Detect which cell encompasses the target text, then output its [X, Y] center coordinate. 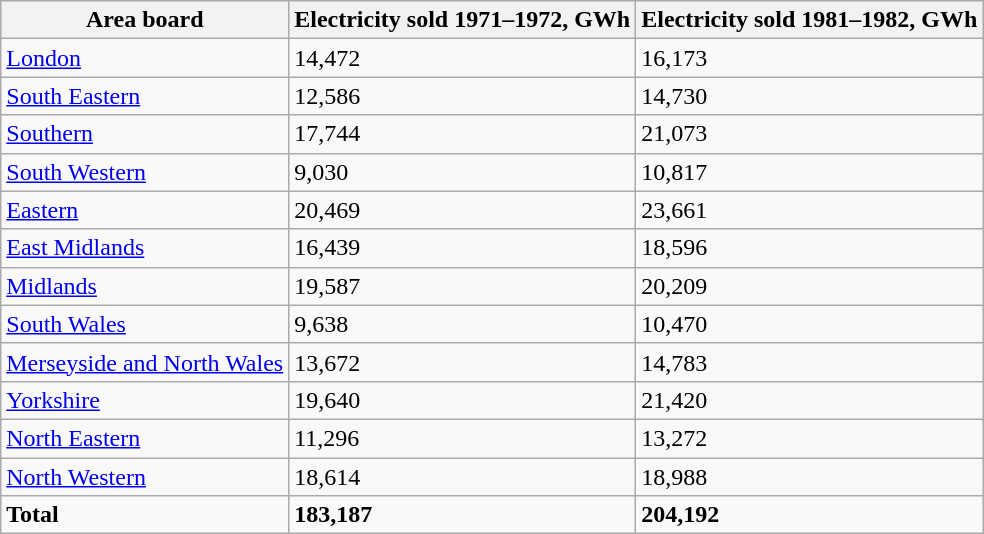
Yorkshire [145, 400]
South Wales [145, 324]
9,030 [462, 172]
Total [145, 515]
11,296 [462, 438]
Merseyside and North Wales [145, 362]
10,470 [810, 324]
East Midlands [145, 248]
North Eastern [145, 438]
20,469 [462, 210]
18,614 [462, 477]
Electricity sold 1981–1982, GWh [810, 20]
16,439 [462, 248]
19,640 [462, 400]
South Eastern [145, 96]
23,661 [810, 210]
18,988 [810, 477]
16,173 [810, 58]
21,073 [810, 134]
13,272 [810, 438]
North Western [145, 477]
10,817 [810, 172]
Area board [145, 20]
Electricity sold 1971–1972, GWh [462, 20]
21,420 [810, 400]
204,192 [810, 515]
183,187 [462, 515]
Eastern [145, 210]
South Western [145, 172]
19,587 [462, 286]
Southern [145, 134]
18,596 [810, 248]
20,209 [810, 286]
12,586 [462, 96]
14,783 [810, 362]
14,472 [462, 58]
14,730 [810, 96]
London [145, 58]
Midlands [145, 286]
9,638 [462, 324]
17,744 [462, 134]
13,672 [462, 362]
